Return (X, Y) of the center of cell containing provided text 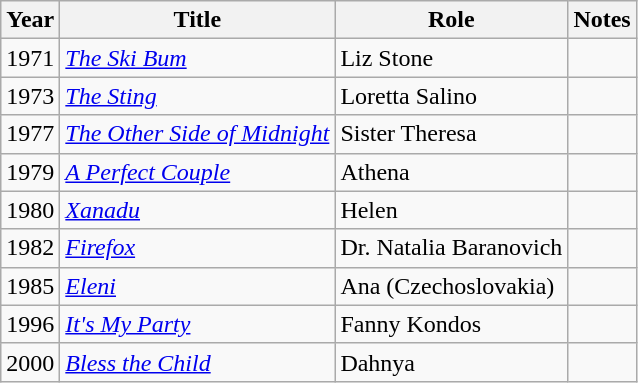
Helen (452, 210)
Fanny Kondos (452, 324)
The Sting (198, 96)
1973 (30, 96)
1977 (30, 134)
Title (198, 20)
Year (30, 20)
1979 (30, 172)
Ana (Czechoslovakia) (452, 286)
Role (452, 20)
Eleni (198, 286)
Bless the Child (198, 362)
Notes (602, 20)
1980 (30, 210)
Sister Theresa (452, 134)
1971 (30, 58)
Liz Stone (452, 58)
The Ski Bum (198, 58)
Athena (452, 172)
The Other Side of Midnight (198, 134)
2000 (30, 362)
Xanadu (198, 210)
Dr. Natalia Baranovich (452, 248)
Firefox (198, 248)
It's My Party (198, 324)
1982 (30, 248)
Loretta Salino (452, 96)
1985 (30, 286)
Dahnya (452, 362)
1996 (30, 324)
A Perfect Couple (198, 172)
